Find where the given text appears and provide that cell's center as [x, y] coordinate. 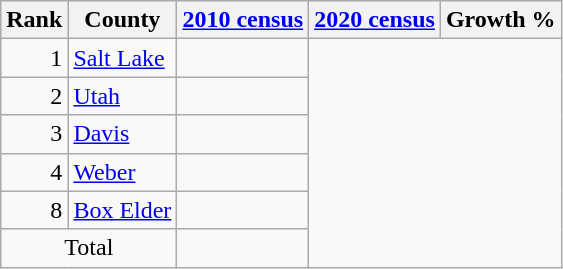
Utah [122, 96]
2 [34, 96]
3 [34, 134]
2020 census [375, 20]
8 [34, 210]
County [122, 20]
Box Elder [122, 210]
Davis [122, 134]
Weber [122, 172]
2010 census [243, 20]
Rank [34, 20]
Total [89, 248]
Salt Lake [122, 58]
4 [34, 172]
1 [34, 58]
Growth % [500, 20]
